Locate the cell with the specified text and output its (x, y) center coordinate. 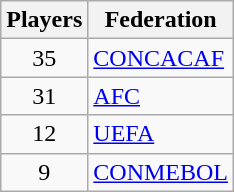
CONMEBOL (161, 172)
UEFA (161, 134)
12 (44, 134)
Players (44, 20)
CONCACAF (161, 58)
Federation (161, 20)
31 (44, 96)
35 (44, 58)
9 (44, 172)
AFC (161, 96)
